Search for the cell housing the specified text and yield its [X, Y] center coordinate. 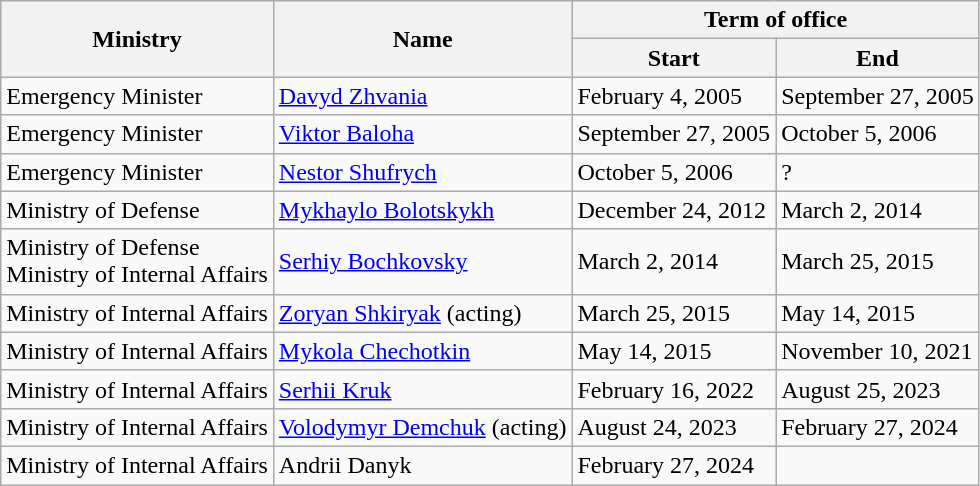
Ministry [138, 39]
Zoryan Shkiryak (acting) [422, 313]
End [878, 58]
Viktor Baloha [422, 134]
Davyd Zhvania [422, 96]
Serhiy Bochkovsky [422, 262]
Ministry of Defense [138, 210]
December 24, 2012 [674, 210]
Andrii Danyk [422, 465]
Mykola Chechotkin [422, 351]
Volodymyr Demchuk (acting) [422, 427]
Term of office [776, 20]
Mykhaylo Bolotskykh [422, 210]
August 25, 2023 [878, 389]
February 16, 2022 [674, 389]
Name [422, 39]
Nestor Shufrych [422, 172]
Start [674, 58]
Serhii Kruk [422, 389]
Ministry of DefenseMinistry of Internal Affairs [138, 262]
February 4, 2005 [674, 96]
? [878, 172]
August 24, 2023 [674, 427]
November 10, 2021 [878, 351]
